Identify which cell holds the provided text, then report its [x, y] central coordinate. 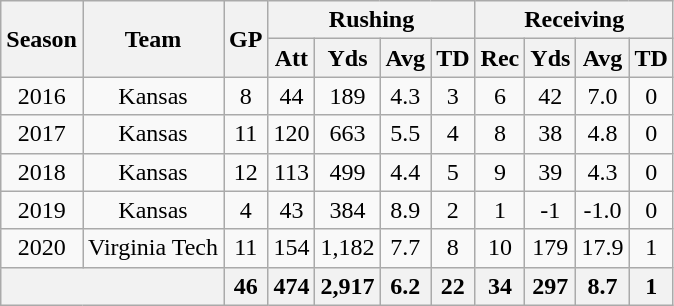
GP [246, 39]
7.0 [602, 96]
6.2 [406, 286]
8.7 [602, 286]
189 [348, 96]
39 [550, 172]
38 [550, 134]
384 [348, 210]
Virginia Tech [152, 248]
Rushing [372, 20]
120 [292, 134]
113 [292, 172]
Season [42, 39]
6 [500, 96]
10 [500, 248]
2017 [42, 134]
Rec [500, 58]
5 [453, 172]
5.5 [406, 134]
12 [246, 172]
179 [550, 248]
297 [550, 286]
2,917 [348, 286]
3 [453, 96]
2 [453, 210]
43 [292, 210]
1,182 [348, 248]
9 [500, 172]
44 [292, 96]
Receiving [574, 20]
Team [152, 39]
-1.0 [602, 210]
46 [246, 286]
474 [292, 286]
2016 [42, 96]
4.4 [406, 172]
499 [348, 172]
2020 [42, 248]
4.8 [602, 134]
2018 [42, 172]
154 [292, 248]
8.9 [406, 210]
663 [348, 134]
2019 [42, 210]
22 [453, 286]
Att [292, 58]
42 [550, 96]
7.7 [406, 248]
34 [500, 286]
17.9 [602, 248]
-1 [550, 210]
